Find where the given text appears and provide that cell's center as (x, y) coordinate. 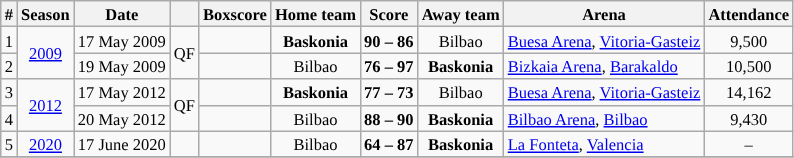
17 May 2012 (122, 92)
Away team (461, 14)
9,430 (748, 118)
2009 (46, 53)
2020 (46, 144)
Arena (604, 14)
Boxscore (235, 14)
Home team (316, 14)
Date (122, 14)
4 (9, 118)
La Fonteta, Valencia (604, 144)
Bilbao Arena, Bilbao (604, 118)
Score (389, 14)
14,162 (748, 92)
64 – 87 (389, 144)
2012 (46, 105)
Season (46, 14)
5 (9, 144)
– (748, 144)
20 May 2012 (122, 118)
17 June 2020 (122, 144)
77 – 73 (389, 92)
17 May 2009 (122, 40)
10,500 (748, 66)
Bizkaia Arena, Barakaldo (604, 66)
1 (9, 40)
76 – 97 (389, 66)
# (9, 14)
Attendance (748, 14)
2 (9, 66)
3 (9, 92)
90 – 86 (389, 40)
88 – 90 (389, 118)
9,500 (748, 40)
19 May 2009 (122, 66)
